Pinpoint the cell where the given text exists, returning its (X, Y) midpoint coordinate. 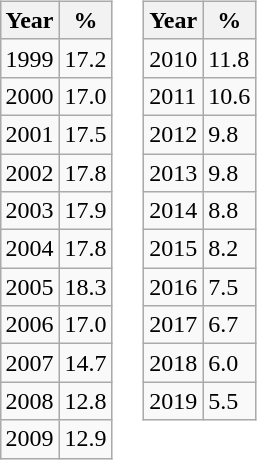
2016 (174, 287)
2000 (30, 96)
12.8 (86, 401)
11.8 (230, 58)
2019 (174, 401)
17.2 (86, 58)
2006 (30, 325)
10.6 (230, 96)
8.2 (230, 249)
2002 (30, 173)
18.3 (86, 287)
2015 (174, 249)
17.5 (86, 134)
14.7 (86, 363)
6.7 (230, 325)
1999 (30, 58)
6.0 (230, 363)
12.9 (86, 439)
2012 (174, 134)
17.9 (86, 211)
2009 (30, 439)
8.8 (230, 211)
2003 (30, 211)
5.5 (230, 401)
2018 (174, 363)
7.5 (230, 287)
2005 (30, 287)
2008 (30, 401)
2010 (174, 58)
2007 (30, 363)
2013 (174, 173)
2014 (174, 211)
2004 (30, 249)
2017 (174, 325)
2001 (30, 134)
2011 (174, 96)
